From the cell containing the given text, extract its center point as (X, Y) coordinate. 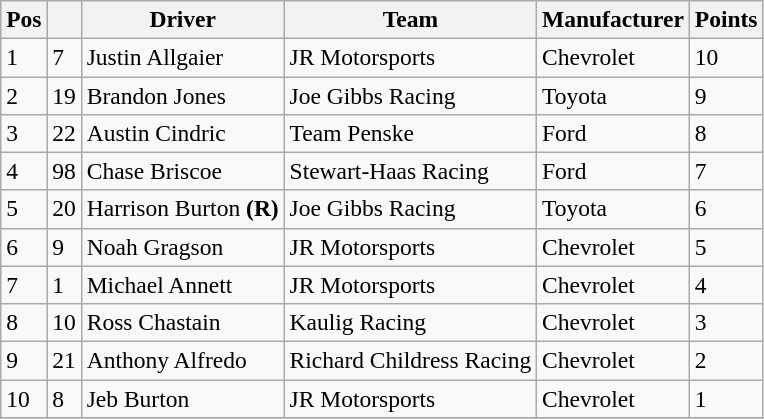
Team Penske (410, 133)
Jeb Burton (182, 398)
Ross Chastain (182, 322)
Austin Cindric (182, 133)
Points (726, 19)
22 (64, 133)
Team (410, 19)
Manufacturer (614, 19)
Driver (182, 19)
Brandon Jones (182, 95)
Richard Childress Racing (410, 360)
19 (64, 95)
Anthony Alfredo (182, 360)
20 (64, 209)
Chase Briscoe (182, 171)
Pos (24, 19)
Stewart-Haas Racing (410, 171)
Michael Annett (182, 285)
Kaulig Racing (410, 322)
Justin Allgaier (182, 57)
Noah Gragson (182, 247)
21 (64, 360)
Harrison Burton (R) (182, 209)
98 (64, 171)
